Provide the [X, Y] coordinate of the cell's center where the given text is located.  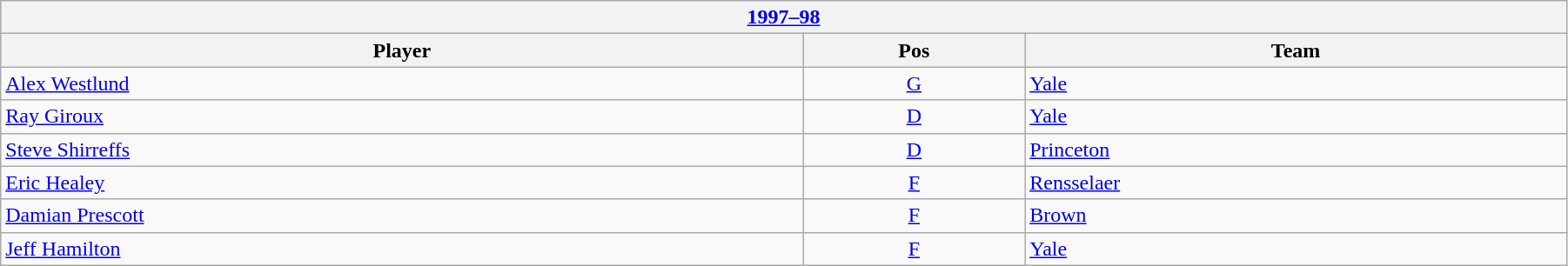
Player [402, 50]
Damian Prescott [402, 216]
Rensselaer [1297, 183]
Jeff Hamilton [402, 249]
Steve Shirreffs [402, 150]
Pos [914, 50]
Team [1297, 50]
1997–98 [784, 17]
G [914, 83]
Ray Giroux [402, 116]
Princeton [1297, 150]
Brown [1297, 216]
Eric Healey [402, 183]
Alex Westlund [402, 83]
